Find where the given text appears and provide that cell's center as (x, y) coordinate. 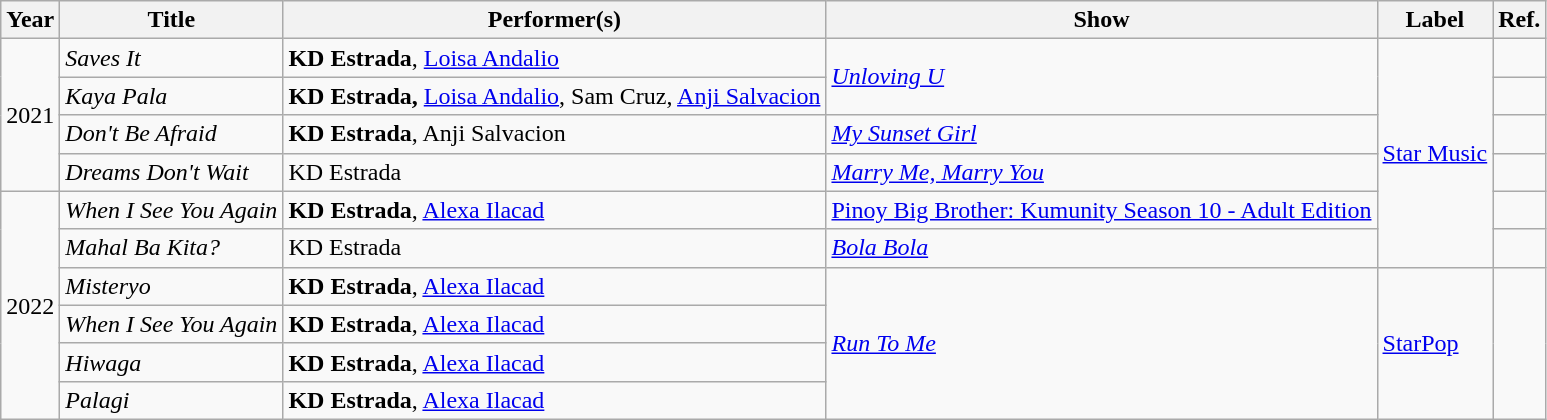
Unloving U (1102, 77)
Run To Me (1102, 343)
Don't Be Afraid (172, 134)
2022 (30, 305)
KD Estrada, Anji Salvacion (554, 134)
Label (1435, 20)
KD Estrada, Loisa Andalio (554, 58)
Misteryo (172, 286)
Hiwaga (172, 362)
Performer(s) (554, 20)
Year (30, 20)
Kaya Pala (172, 96)
My Sunset Girl (1102, 134)
KD Estrada, Loisa Andalio, Sam Cruz, Anji Salvacion (554, 96)
Title (172, 20)
Palagi (172, 400)
StarPop (1435, 343)
Pinoy Big Brother: Kumunity Season 10 - Adult Edition (1102, 210)
Saves It (172, 58)
2021 (30, 115)
Bola Bola (1102, 248)
Dreams Don't Wait (172, 172)
Marry Me, Marry You (1102, 172)
Mahal Ba Kita? (172, 248)
Star Music (1435, 153)
Ref. (1520, 20)
Show (1102, 20)
